Pinpoint the cell where the given text exists, returning its [X, Y] midpoint coordinate. 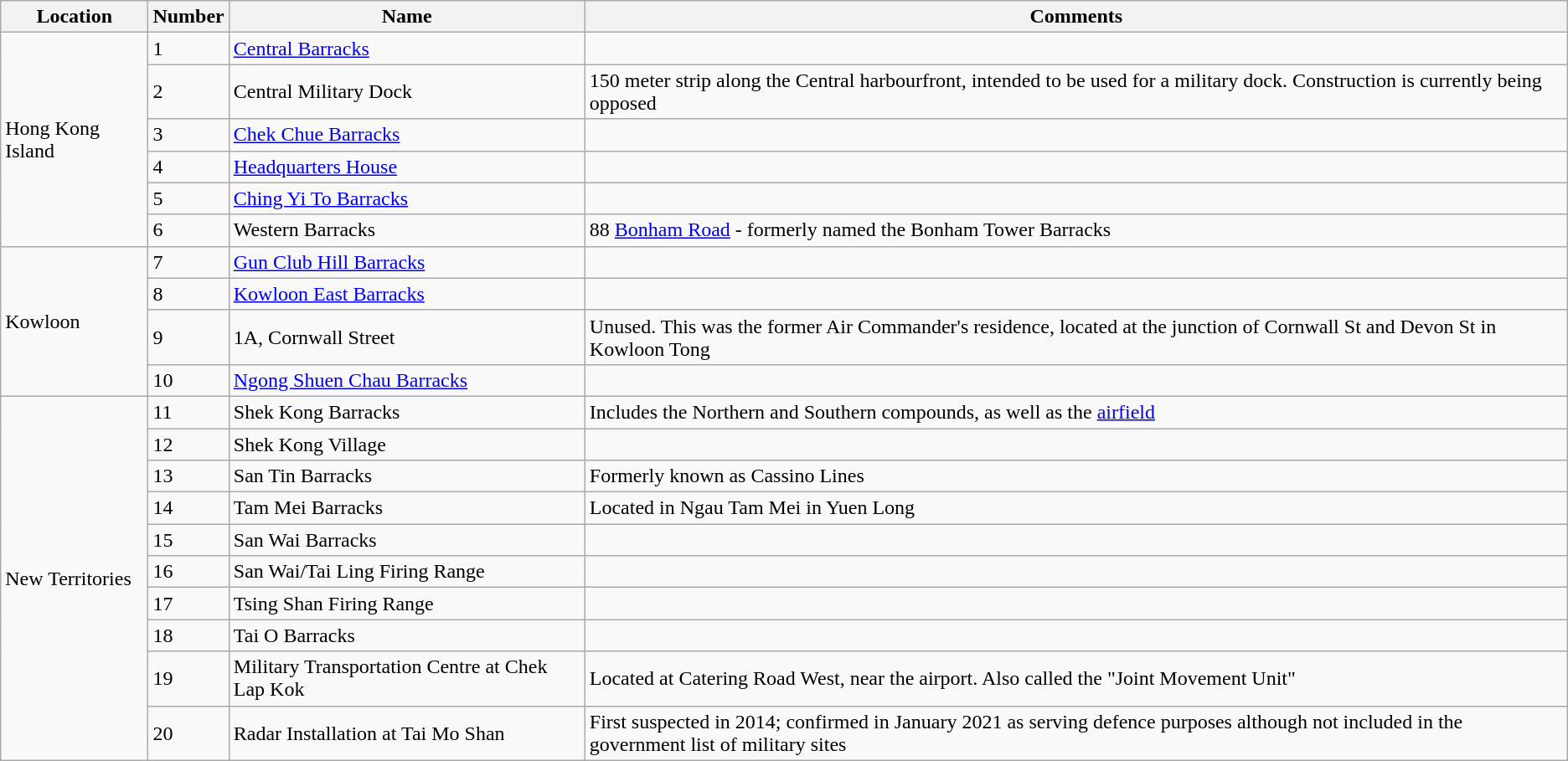
Kowloon East Barracks [407, 294]
8 [188, 294]
Unused. This was the former Air Commander's residence, located at the junction of Cornwall St and Devon St in Kowloon Tong [1075, 337]
Shek Kong Village [407, 445]
150 meter strip along the Central harbourfront, intended to be used for a military dock. Construction is currently being opposed [1075, 92]
Kowloon [75, 321]
Located at Catering Road West, near the airport. Also called the "Joint Movement Unit" [1075, 678]
9 [188, 337]
10 [188, 380]
19 [188, 678]
Central Barracks [407, 49]
Headquarters House [407, 167]
Includes the Northern and Southern compounds, as well as the airfield [1075, 412]
2 [188, 92]
15 [188, 540]
San Tin Barracks [407, 476]
Gun Club Hill Barracks [407, 262]
Tam Mei Barracks [407, 508]
Formerly known as Cassino Lines [1075, 476]
1A, Cornwall Street [407, 337]
88 Bonham Road - formerly named the Bonham Tower Barracks [1075, 230]
20 [188, 733]
Central Military Dock [407, 92]
First suspected in 2014; confirmed in January 2021 as serving defence purposes although not included in the government list of military sites [1075, 733]
Number [188, 17]
Western Barracks [407, 230]
San Wai Barracks [407, 540]
Radar Installation at Tai Mo Shan [407, 733]
Location [75, 17]
12 [188, 445]
18 [188, 635]
5 [188, 198]
Tai O Barracks [407, 635]
Comments [1075, 17]
Ching Yi To Barracks [407, 198]
Chek Chue Barracks [407, 135]
1 [188, 49]
Located in Ngau Tam Mei in Yuen Long [1075, 508]
6 [188, 230]
Name [407, 17]
11 [188, 412]
Tsing Shan Firing Range [407, 604]
Military Transportation Centre at Chek Lap Kok [407, 678]
4 [188, 167]
13 [188, 476]
17 [188, 604]
Shek Kong Barracks [407, 412]
7 [188, 262]
San Wai/Tai Ling Firing Range [407, 572]
Ngong Shuen Chau Barracks [407, 380]
14 [188, 508]
New Territories [75, 578]
16 [188, 572]
3 [188, 135]
Hong Kong Island [75, 139]
